Capture the cell that displays the provided text and extract its [X, Y] central coordinate. 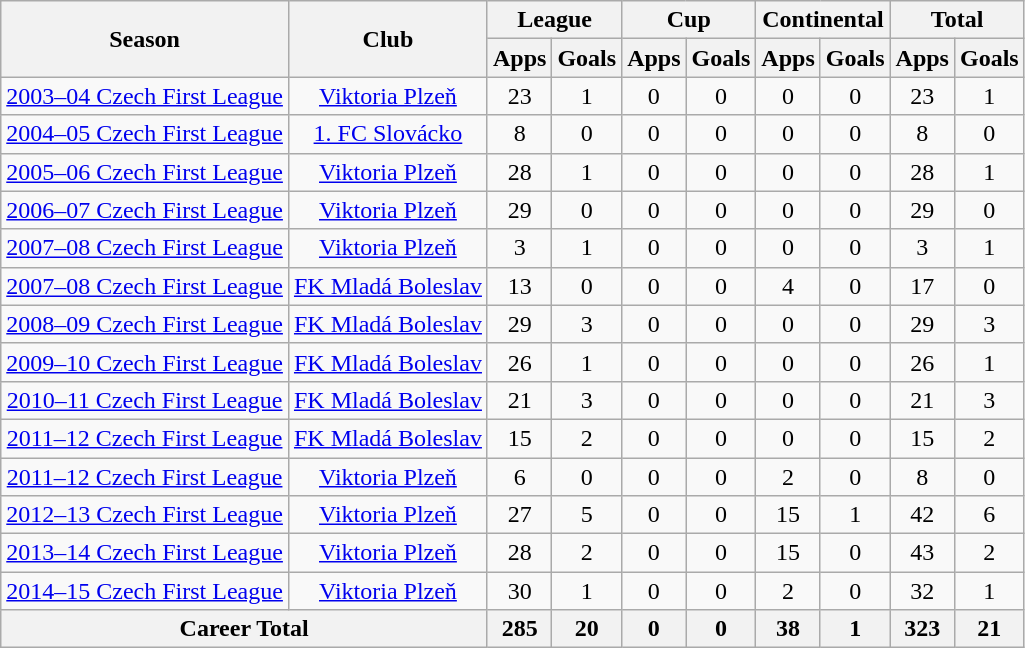
2009–10 Czech First League [145, 362]
20 [587, 629]
2003–04 Czech First League [145, 96]
4 [788, 286]
2006–07 Czech First League [145, 210]
32 [922, 591]
Season [145, 39]
285 [519, 629]
2013–14 Czech First League [145, 553]
Continental [823, 20]
2008–09 Czech First League [145, 324]
42 [922, 515]
League [554, 20]
Total [957, 20]
38 [788, 629]
Career Total [244, 629]
27 [519, 515]
Club [388, 39]
2005–06 Czech First League [145, 172]
2010–11 Czech First League [145, 400]
2004–05 Czech First League [145, 134]
2012–13 Czech First League [145, 515]
Cup [689, 20]
2014–15 Czech First League [145, 591]
17 [922, 286]
43 [922, 553]
13 [519, 286]
323 [922, 629]
30 [519, 591]
5 [587, 515]
1. FC Slovácko [388, 134]
